Return the (x, y) coordinate for the center point of the cell that contains the specified text.  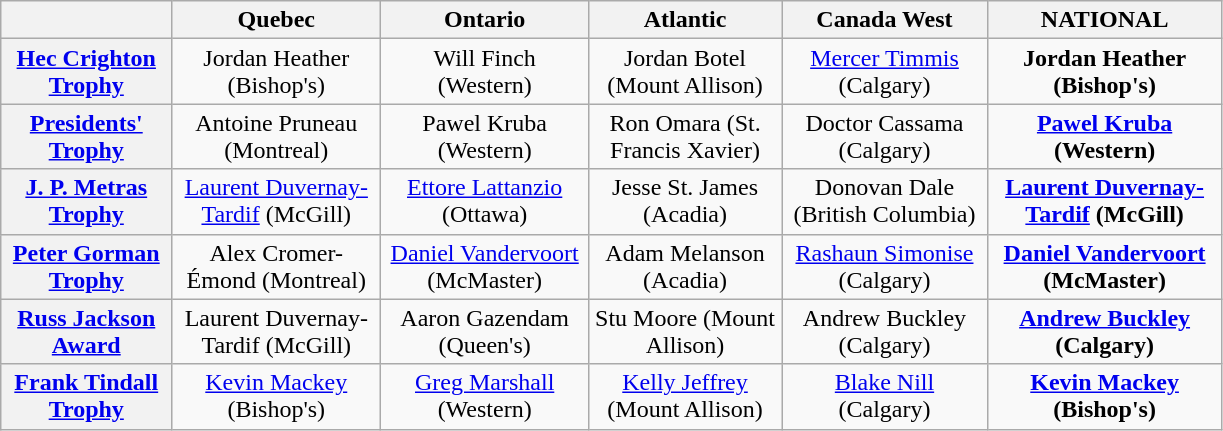
Mercer Timmis (Calgary) (885, 72)
Blake Nill (Calgary) (885, 396)
NATIONAL (1104, 20)
Jesse St. James (Acadia) (686, 202)
Rashaun Simonise (Calgary) (885, 266)
Ontario (485, 20)
J. P. Metras Trophy (86, 202)
Ron Omara (St. Francis Xavier) (686, 136)
Quebec (276, 20)
Adam Melanson (Acadia) (686, 266)
Aaron Gazendam (Queen's) (485, 332)
Greg Marshall (Western) (485, 396)
Frank Tindall Trophy (86, 396)
Antoine Pruneau (Montreal) (276, 136)
Russ Jackson Award (86, 332)
Presidents' Trophy (86, 136)
Alex Cromer-Émond (Montreal) (276, 266)
Kelly Jeffrey (Mount Allison) (686, 396)
Donovan Dale (British Columbia) (885, 202)
Jordan Botel (Mount Allison) (686, 72)
Atlantic (686, 20)
Ettore Lattanzio (Ottawa) (485, 202)
Peter Gorman Trophy (86, 266)
Hec Crighton Trophy (86, 72)
Doctor Cassama (Calgary) (885, 136)
Canada West (885, 20)
Will Finch (Western) (485, 72)
Stu Moore (Mount Allison) (686, 332)
